Pinpoint the cell where the given text exists, returning its (x, y) midpoint coordinate. 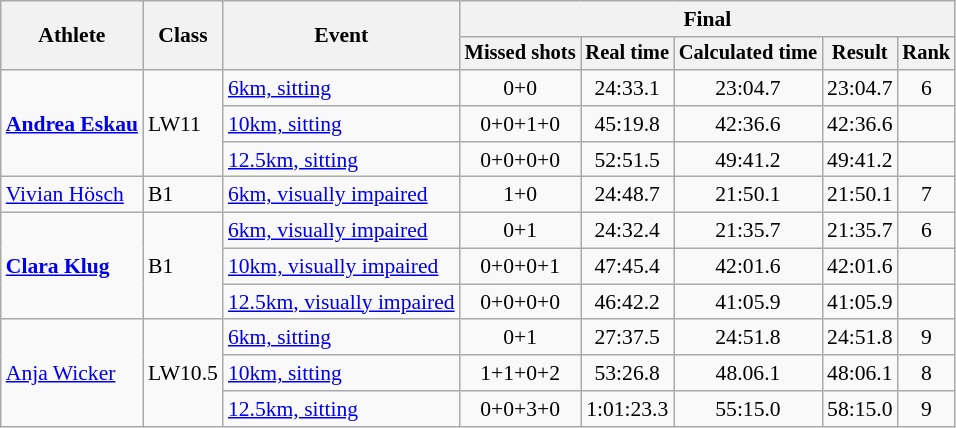
Event (342, 36)
24:33.1 (626, 88)
0+0+1+0 (520, 124)
Athlete (72, 36)
58:15.0 (860, 409)
0+0+0+1 (520, 267)
45:19.8 (626, 124)
LW10.5 (183, 374)
8 (927, 373)
Missed shots (520, 54)
Rank (927, 54)
24:32.4 (626, 231)
53:26.8 (626, 373)
Class (183, 36)
7 (927, 195)
Final (708, 19)
55:15.0 (748, 409)
48.06.1 (748, 373)
Real time (626, 54)
12.5km, visually impaired (342, 302)
Result (860, 54)
10km, visually impaired (342, 267)
27:37.5 (626, 338)
48:06.1 (860, 373)
Anja Wicker (72, 374)
52:51.5 (626, 160)
LW11 (183, 124)
Clara Klug (72, 266)
46:42.2 (626, 302)
Calculated time (748, 54)
1+0 (520, 195)
Vivian Hösch (72, 195)
24:48.7 (626, 195)
0+0 (520, 88)
Andrea Eskau (72, 124)
0+0+3+0 (520, 409)
1:01:23.3 (626, 409)
1+1+0+2 (520, 373)
47:45.4 (626, 267)
